Find where the given text appears and provide that cell's center as (x, y) coordinate. 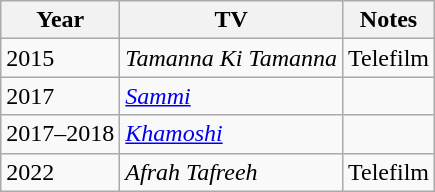
2015 (60, 58)
TV (232, 20)
Sammi (232, 96)
Tamanna Ki Tamanna (232, 58)
2017–2018 (60, 134)
Year (60, 20)
2017 (60, 96)
Notes (389, 20)
Khamoshi (232, 134)
Afrah Tafreeh (232, 172)
2022 (60, 172)
